From the cell containing the given text, extract its center point as [X, Y] coordinate. 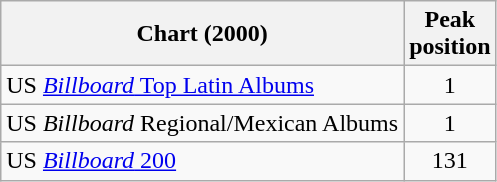
131 [450, 161]
Chart (2000) [202, 34]
US Billboard Regional/Mexican Albums [202, 123]
US Billboard 200 [202, 161]
US Billboard Top Latin Albums [202, 85]
Peakposition [450, 34]
